Extract the (X, Y) coordinate from the center of the cell holding the provided text.  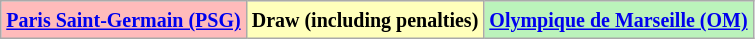
Draw (including penalties) (365, 20)
Olympique de Marseille (OM) (618, 20)
Paris Saint-Germain (PSG) (124, 20)
